From the cell containing the given text, extract its center point as (x, y) coordinate. 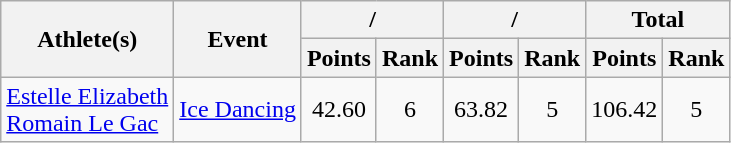
6 (410, 110)
Event (238, 39)
63.82 (482, 110)
106.42 (624, 110)
Total (658, 20)
42.60 (338, 110)
Athlete(s) (88, 39)
Estelle ElizabethRomain Le Gac (88, 110)
Ice Dancing (238, 110)
